Return [x, y] of the center of cell containing provided text 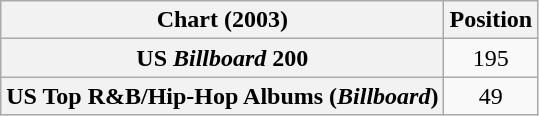
Chart (2003) [222, 20]
195 [491, 58]
US Top R&B/Hip-Hop Albums (Billboard) [222, 96]
49 [491, 96]
US Billboard 200 [222, 58]
Position [491, 20]
